Capture the cell that displays the provided text and extract its [X, Y] central coordinate. 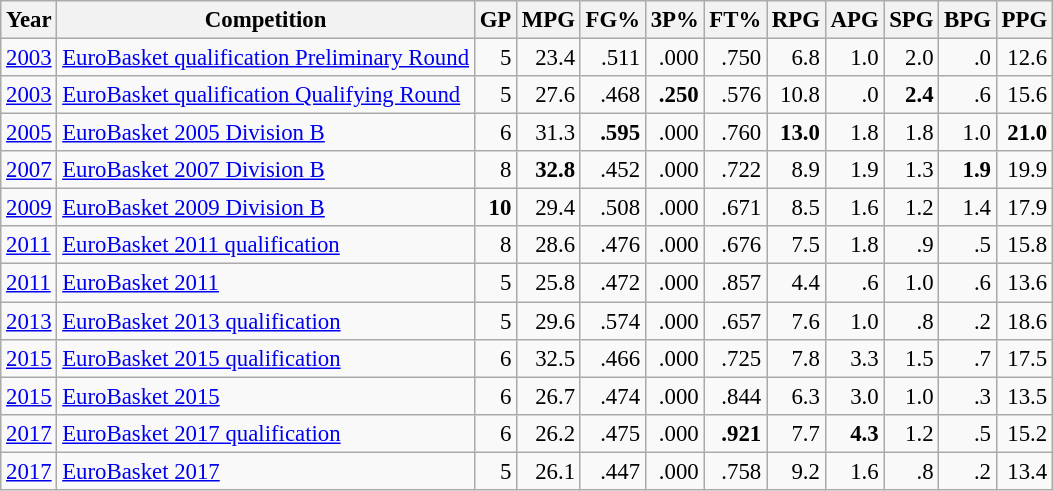
.511 [612, 58]
32.8 [549, 170]
2.4 [912, 95]
23.4 [549, 58]
.468 [612, 95]
13.0 [796, 133]
19.9 [1024, 170]
EuroBasket 2013 qualification [266, 321]
13.6 [1024, 283]
17.5 [1024, 358]
4.3 [854, 433]
3.3 [854, 358]
25.8 [549, 283]
26.2 [549, 433]
EuroBasket 2011 [266, 283]
15.2 [1024, 433]
PPG [1024, 20]
Year [29, 20]
28.6 [549, 245]
2007 [29, 170]
EuroBasket 2015 qualification [266, 358]
GP [495, 20]
RPG [796, 20]
15.6 [1024, 95]
.474 [612, 396]
15.8 [1024, 245]
4.4 [796, 283]
EuroBasket 2005 Division B [266, 133]
.475 [612, 433]
EuroBasket 2007 Division B [266, 170]
13.5 [1024, 396]
27.6 [549, 95]
.722 [736, 170]
17.9 [1024, 208]
.472 [612, 283]
.844 [736, 396]
MPG [549, 20]
2009 [29, 208]
BPG [968, 20]
6.3 [796, 396]
.508 [612, 208]
8.9 [796, 170]
1.3 [912, 170]
8.5 [796, 208]
3P% [674, 20]
FT% [736, 20]
APG [854, 20]
7.5 [796, 245]
.574 [612, 321]
7.7 [796, 433]
.452 [612, 170]
.3 [968, 396]
.576 [736, 95]
FG% [612, 20]
EuroBasket 2011 qualification [266, 245]
3.0 [854, 396]
29.4 [549, 208]
10.8 [796, 95]
.725 [736, 358]
.9 [912, 245]
12.6 [1024, 58]
SPG [912, 20]
EuroBasket qualification Qualifying Round [266, 95]
.447 [612, 471]
.671 [736, 208]
EuroBasket qualification Preliminary Round [266, 58]
26.1 [549, 471]
.595 [612, 133]
6.8 [796, 58]
.7 [968, 358]
.758 [736, 471]
EuroBasket 2009 Division B [266, 208]
EuroBasket 2015 [266, 396]
2005 [29, 133]
.676 [736, 245]
26.7 [549, 396]
.857 [736, 283]
13.4 [1024, 471]
Competition [266, 20]
2013 [29, 321]
7.6 [796, 321]
.750 [736, 58]
29.6 [549, 321]
EuroBasket 2017 qualification [266, 433]
.466 [612, 358]
.476 [612, 245]
.250 [674, 95]
.760 [736, 133]
10 [495, 208]
21.0 [1024, 133]
2.0 [912, 58]
31.3 [549, 133]
7.8 [796, 358]
.657 [736, 321]
32.5 [549, 358]
1.4 [968, 208]
.921 [736, 433]
EuroBasket 2017 [266, 471]
18.6 [1024, 321]
1.5 [912, 358]
9.2 [796, 471]
